From the cell containing the given text, extract its center point as [X, Y] coordinate. 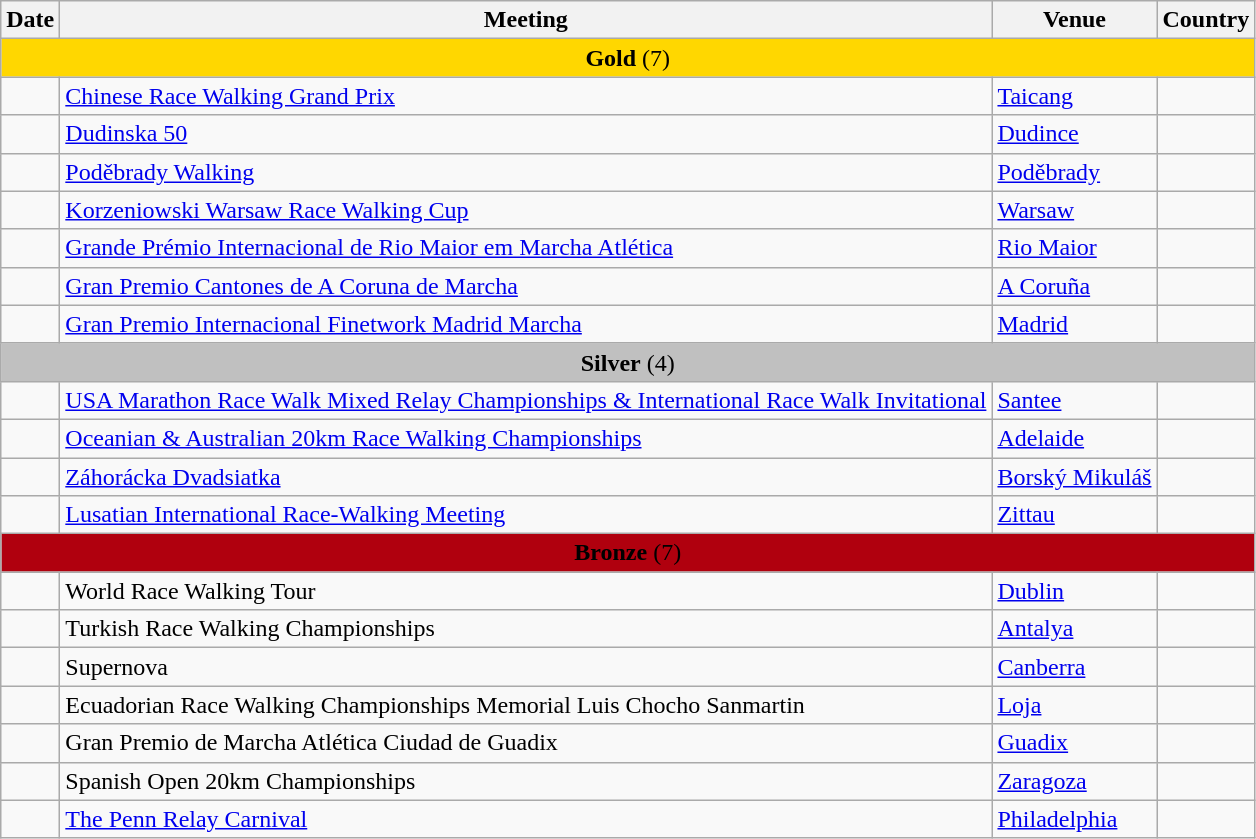
Canberra [1074, 667]
Santee [1074, 400]
Rio Maior [1074, 248]
The Penn Relay Carnival [526, 819]
Chinese Race Walking Grand Prix [526, 96]
A Coruña [1074, 286]
Adelaide [1074, 438]
Venue [1074, 20]
Dudince [1074, 134]
Gold (7) [628, 58]
Borský Mikuláš [1074, 477]
USA Marathon Race Walk Mixed Relay Championships & International Race Walk Invitational [526, 400]
Poděbrady Walking [526, 172]
Oceanian & Australian 20km Race Walking Championships [526, 438]
Philadelphia [1074, 819]
Dudinska 50 [526, 134]
Dublin [1074, 591]
Ecuadorian Race Walking Championships Memorial Luis Chocho Sanmartin [526, 705]
Date [30, 20]
Warsaw [1074, 210]
Gran Premio Internacional Finetwork Madrid Marcha [526, 324]
Antalya [1074, 629]
Supernova [526, 667]
Grande Prémio Internacional de Rio Maior em Marcha Atlética [526, 248]
Madrid [1074, 324]
Gran Premio de Marcha Atlética Ciudad de Guadix [526, 743]
Poděbrady [1074, 172]
Zaragoza [1074, 781]
Spanish Open 20km Championships [526, 781]
Loja [1074, 705]
Gran Premio Cantones de A Coruna de Marcha [526, 286]
Silver (4) [628, 362]
Korzeniowski Warsaw Race Walking Cup [526, 210]
Záhorácka Dvadsiatka [526, 477]
Turkish Race Walking Championships [526, 629]
Lusatian International Race-Walking Meeting [526, 515]
Taicang [1074, 96]
Meeting [526, 20]
Country [1206, 20]
Guadix [1074, 743]
World Race Walking Tour [526, 591]
Bronze (7) [628, 553]
Zittau [1074, 515]
